Scan for the cell matching the given text and deliver its (x, y) coordinate at center. 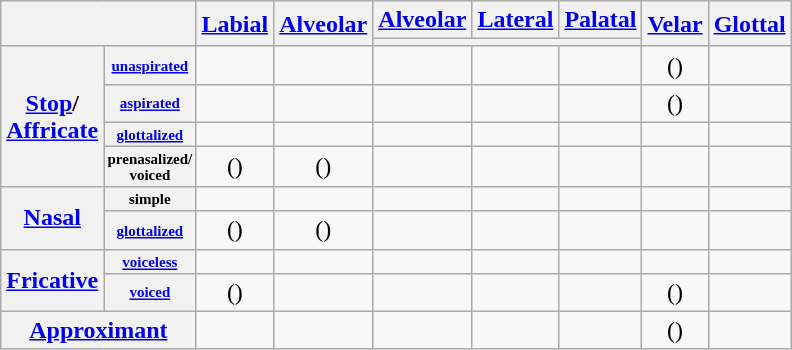
Palatal (600, 20)
Stop/Affricate (52, 116)
voiced (150, 292)
unaspirated (150, 65)
Approximant (98, 330)
Velar (675, 24)
Nasal (52, 218)
prenasalized/voiced (150, 166)
simple (150, 199)
aspirated (150, 103)
Labial (235, 24)
Glottal (750, 24)
Fricative (52, 280)
voiceless (150, 261)
Lateral (516, 20)
